Return [x, y] of the center of cell containing provided text 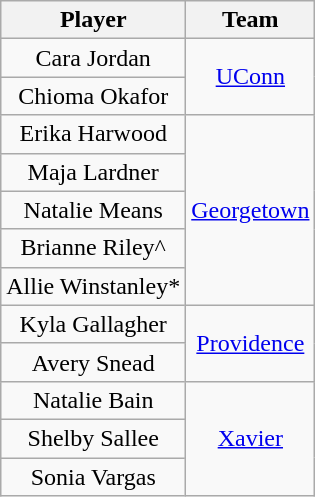
Xavier [250, 438]
Allie Winstanley* [94, 286]
Erika Harwood [94, 134]
Maja Lardner [94, 172]
UConn [250, 77]
Georgetown [250, 210]
Avery Snead [94, 362]
Shelby Sallee [94, 438]
Kyla Gallagher [94, 324]
Team [250, 20]
Providence [250, 343]
Sonia Vargas [94, 477]
Cara Jordan [94, 58]
Brianne Riley^ [94, 248]
Natalie Means [94, 210]
Natalie Bain [94, 400]
Chioma Okafor [94, 96]
Player [94, 20]
